Pinpoint the cell where the given text exists, returning its [X, Y] midpoint coordinate. 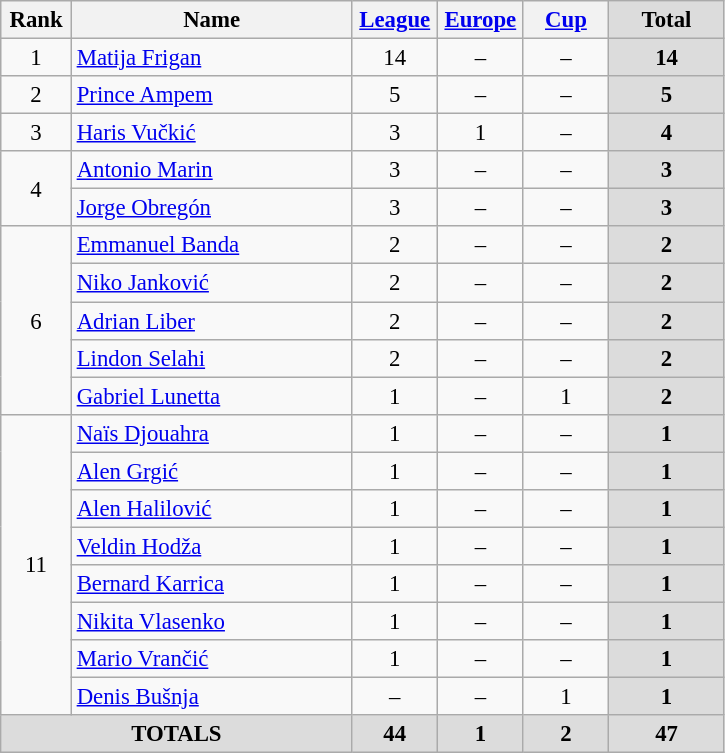
Bernard Karrica [212, 584]
Jorge Obregón [212, 208]
Gabriel Lunetta [212, 396]
Emmanuel Banda [212, 245]
Cup [566, 20]
Niko Janković [212, 283]
League [395, 20]
11 [36, 564]
Rank [36, 20]
47 [667, 734]
Alen Halilović [212, 509]
44 [395, 734]
Europe [481, 20]
Lindon Selahi [212, 358]
Denis Bušnja [212, 697]
Total [667, 20]
Mario Vrančić [212, 659]
6 [36, 320]
Adrian Liber [212, 321]
Alen Grgić [212, 471]
Nikita Vlasenko [212, 621]
Matija Frigan [212, 58]
Antonio Marin [212, 170]
Prince Ampem [212, 95]
TOTALS [176, 734]
Name [212, 20]
Naïs Djouahra [212, 433]
Haris Vučkić [212, 133]
Veldin Hodža [212, 546]
